Pinpoint the cell where the given text exists, returning its (x, y) midpoint coordinate. 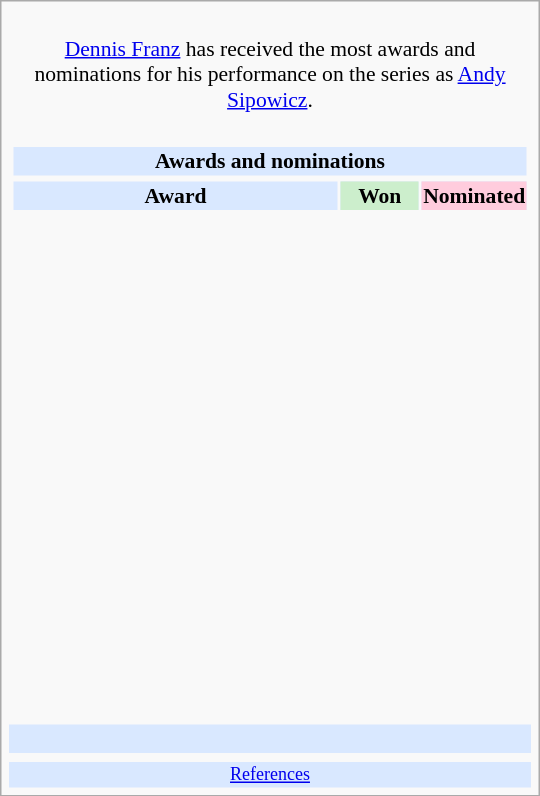
Dennis Franz has received the most awards and nominations for his performance on the series as Andy Sipowicz. (270, 62)
Awards and nominations Award Won Nominated (270, 419)
Awards and nominations (270, 161)
References (270, 775)
Nominated (474, 195)
Award (175, 195)
Won (380, 195)
